Locate the cell with the specified text and output its [X, Y] center coordinate. 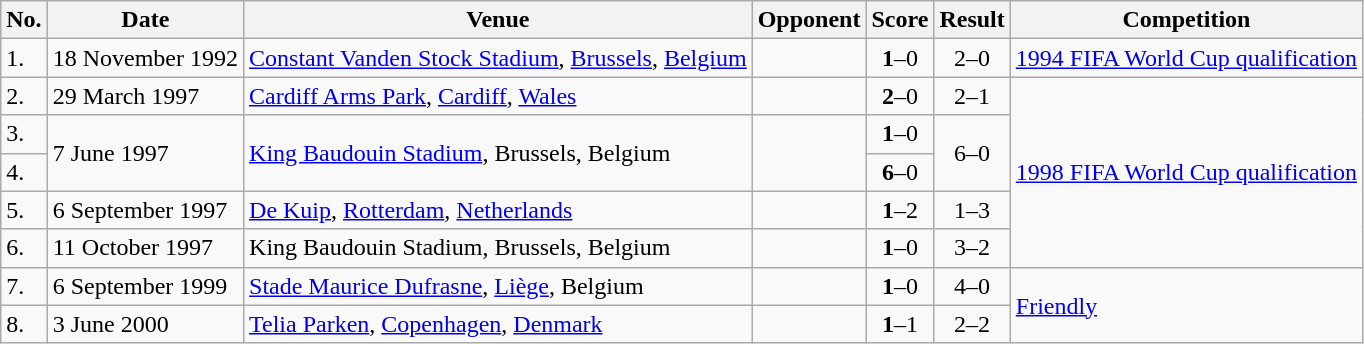
Telia Parken, Copenhagen, Denmark [498, 324]
De Kuip, Rotterdam, Netherlands [498, 210]
3–2 [972, 248]
2–1 [972, 96]
7 June 1997 [145, 153]
4–0 [972, 286]
1. [24, 58]
1–3 [972, 210]
4. [24, 172]
1–2 [900, 210]
29 March 1997 [145, 96]
6 September 1999 [145, 286]
6 September 1997 [145, 210]
5. [24, 210]
No. [24, 20]
Score [900, 20]
Date [145, 20]
2–2 [972, 324]
6. [24, 248]
Stade Maurice Dufrasne, Liège, Belgium [498, 286]
Constant Vanden Stock Stadium, Brussels, Belgium [498, 58]
8. [24, 324]
Venue [498, 20]
1998 FIFA World Cup qualification [1186, 172]
1994 FIFA World Cup qualification [1186, 58]
1–1 [900, 324]
18 November 1992 [145, 58]
Cardiff Arms Park, Cardiff, Wales [498, 96]
11 October 1997 [145, 248]
Result [972, 20]
3. [24, 134]
Opponent [809, 20]
2. [24, 96]
3 June 2000 [145, 324]
Friendly [1186, 305]
7. [24, 286]
Competition [1186, 20]
